Search for the cell housing the specified text and yield its (x, y) center coordinate. 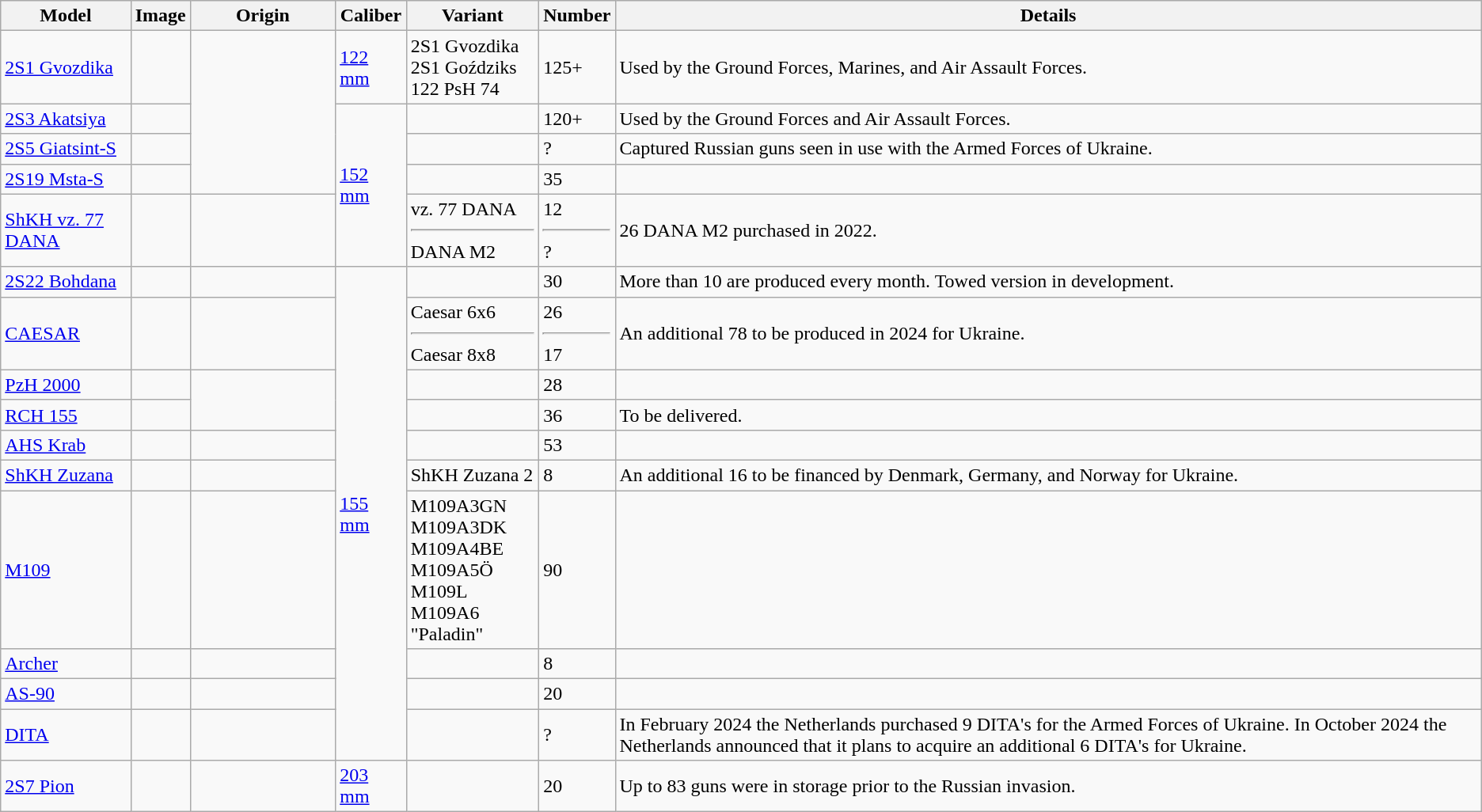
RCH 155 (66, 415)
Origin (263, 16)
125+ (577, 67)
Caliber (370, 16)
36 (577, 415)
120+ (577, 119)
DITA (66, 734)
28 (577, 385)
Used by the Ground Forces, Marines, and Air Assault Forces. (1048, 67)
26 DANA M2 purchased in 2022. (1048, 230)
An additional 78 to be produced in 2024 for Ukraine. (1048, 333)
152 mm (370, 185)
Captured Russian guns seen in use with the Armed Forces of Ukraine. (1048, 149)
35 (577, 179)
To be delivered. (1048, 415)
Number (577, 16)
Model (66, 16)
2S22 Bohdana (66, 282)
53 (577, 445)
122 mm (370, 67)
An additional 16 to be financed by Denmark, Germany, and Norway for Ukraine. (1048, 475)
AHS Krab (66, 445)
M109 (66, 570)
PzH 2000 (66, 385)
2S1 Gvozdika2S1 Goździks122 PsH 74 (472, 67)
AS-90 (66, 694)
90 (577, 570)
2S7 Pion (66, 787)
12? (577, 230)
More than 10 are produced every month. Towed version in development. (1048, 282)
ShKH Zuzana 2 (472, 475)
Archer (66, 664)
M109A3GNM109A3DKM109A4BEM109A5ÖM109LM109A6 "Paladin" (472, 570)
203 mm (370, 787)
Caesar 6x6Caesar 8x8 (472, 333)
2617 (577, 333)
Image (160, 16)
2S1 Gvozdika (66, 67)
vz. 77 DANADANA M2 (472, 230)
Details (1048, 16)
2S3 Akatsiya (66, 119)
2S19 Msta-S (66, 179)
155 mm (370, 514)
ShKH Zuzana (66, 475)
Used by the Ground Forces and Air Assault Forces. (1048, 119)
Variant (472, 16)
CAESAR (66, 333)
30 (577, 282)
2S5 Giatsint-S (66, 149)
Up to 83 guns were in storage prior to the Russian invasion. (1048, 787)
ShKH vz. 77 DANA (66, 230)
